From the cell containing the given text, extract its center point as (X, Y) coordinate. 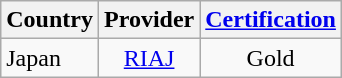
Country (50, 20)
Gold (271, 58)
RIAJ (148, 58)
Provider (148, 20)
Certification (271, 20)
Japan (50, 58)
